Output the [X, Y] coordinate of the center of the cell containing the given text.  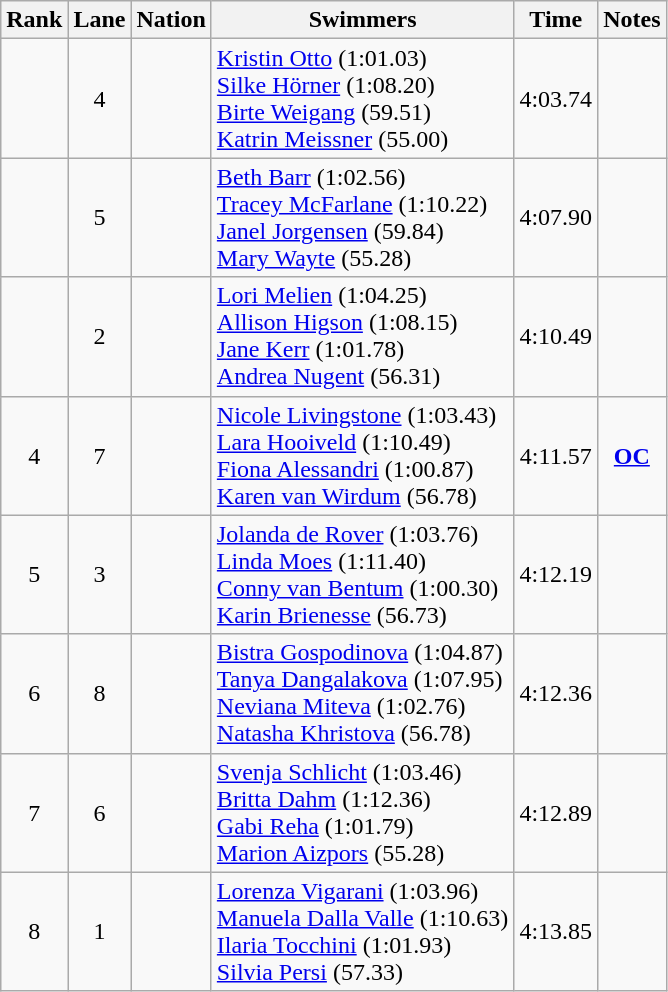
Swimmers [362, 20]
4:12.36 [556, 694]
4:11.57 [556, 456]
Nation [171, 20]
Notes [632, 20]
Nicole Livingstone (1:03.43)Lara Hooiveld (1:10.49)Fiona Alessandri (1:00.87)Karen van Wirdum (56.78) [362, 456]
1 [100, 932]
3 [100, 574]
Svenja Schlicht (1:03.46)Britta Dahm (1:12.36)Gabi Reha (1:01.79)Marion Aizpors (55.28) [362, 812]
Jolanda de Rover (1:03.76)Linda Moes (1:11.40)Conny van Bentum (1:00.30)Karin Brienesse (56.73) [362, 574]
Lorenza Vigarani (1:03.96)Manuela Dalla Valle (1:10.63)Ilaria Tocchini (1:01.93)Silvia Persi (57.33) [362, 932]
Beth Barr (1:02.56)Tracey McFarlane (1:10.22)Janel Jorgensen (59.84)Mary Wayte (55.28) [362, 218]
4:13.85 [556, 932]
Lane [100, 20]
4:03.74 [556, 98]
OC [632, 456]
2 [100, 336]
Bistra Gospodinova (1:04.87)Tanya Dangalakova (1:07.95)Neviana Miteva (1:02.76)Natasha Khristova (56.78) [362, 694]
Rank [34, 20]
4:12.89 [556, 812]
Time [556, 20]
Lori Melien (1:04.25)Allison Higson (1:08.15)Jane Kerr (1:01.78)Andrea Nugent (56.31) [362, 336]
4:10.49 [556, 336]
Kristin Otto (1:01.03)Silke Hörner (1:08.20)Birte Weigang (59.51)Katrin Meissner (55.00) [362, 98]
4:07.90 [556, 218]
4:12.19 [556, 574]
